Pinpoint the cell where the given text exists, returning its [X, Y] midpoint coordinate. 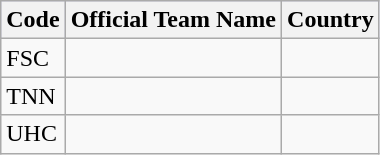
Code [33, 20]
TNN [33, 96]
Official Team Name [173, 20]
Country [331, 20]
FSC [33, 58]
UHC [33, 134]
